Determine the (x, y) coordinate at the center of the cell enclosing the given text.  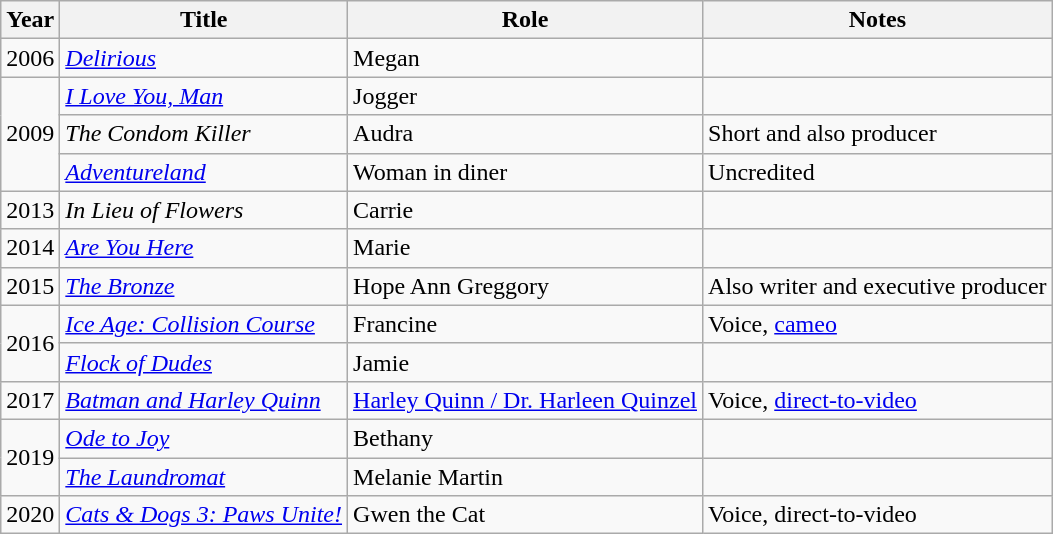
Voice, cameo (878, 324)
Bethany (526, 438)
Role (526, 20)
Harley Quinn / Dr. Harleen Quinzel (526, 400)
2014 (30, 248)
Audra (526, 134)
Jogger (526, 96)
2013 (30, 210)
2015 (30, 286)
Ode to Joy (204, 438)
Uncredited (878, 172)
Melanie Martin (526, 477)
2017 (30, 400)
2016 (30, 343)
Are You Here (204, 248)
2009 (30, 134)
Ice Age: Collision Course (204, 324)
Jamie (526, 362)
Delirious (204, 58)
Adventureland (204, 172)
The Laundromat (204, 477)
Notes (878, 20)
The Bronze (204, 286)
Gwen the Cat (526, 515)
Woman in diner (526, 172)
2006 (30, 58)
Megan (526, 58)
Title (204, 20)
Flock of Dudes (204, 362)
Also writer and executive producer (878, 286)
Francine (526, 324)
I Love You, Man (204, 96)
Batman and Harley Quinn (204, 400)
Short and also producer (878, 134)
2019 (30, 457)
2020 (30, 515)
Year (30, 20)
Marie (526, 248)
Carrie (526, 210)
The Condom Killer (204, 134)
In Lieu of Flowers (204, 210)
Cats & Dogs 3: Paws Unite! (204, 515)
Hope Ann Greggory (526, 286)
